Find where the given text appears and provide that cell's center as (x, y) coordinate. 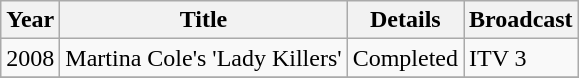
Martina Cole's 'Lady Killers' (204, 58)
2008 (30, 58)
Details (405, 20)
Completed (405, 58)
Broadcast (522, 20)
Year (30, 20)
Title (204, 20)
ITV 3 (522, 58)
